Return the [X, Y] coordinate for the center point of the cell that contains the specified text.  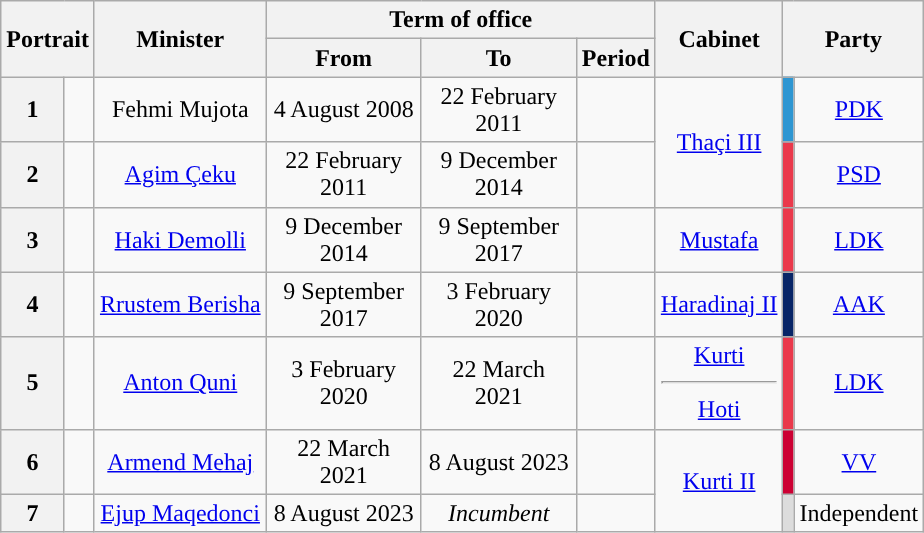
Party [854, 39]
Fehmi Mujota [180, 110]
4 August 2008 [344, 110]
Ejup Maqedonci [180, 513]
Kurti II [719, 480]
1 [32, 110]
VV [859, 462]
Cabinet [719, 39]
Period [616, 58]
Minister [180, 39]
3 [32, 240]
AAK [859, 304]
5 [32, 383]
7 [32, 513]
KurtiHoti [719, 383]
Haradinaj II [719, 304]
Incumbent [498, 513]
PDK [859, 110]
Anton Quni [180, 383]
Mustafa [719, 240]
Armend Mehaj [180, 462]
Agim Çeku [180, 174]
6 [32, 462]
Haki Demolli [180, 240]
Thaçi III [719, 142]
Rrustem Berisha [180, 304]
4 [32, 304]
Term of office [460, 20]
Portrait [48, 39]
Independent [859, 513]
To [498, 58]
2 [32, 174]
PSD [859, 174]
From [344, 58]
